Determine the (X, Y) coordinate at the center of the cell enclosing the given text.  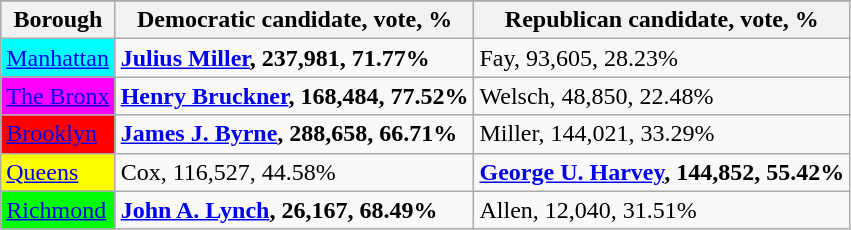
Democratic candidate, vote, % (294, 20)
Manhattan (58, 58)
Miller, 144,021, 33.29% (662, 134)
Queens (58, 172)
Borough (58, 20)
Allen, 12,040, 31.51% (662, 210)
Welsch, 48,850, 22.48% (662, 96)
James J. Byrne, 288,658, 66.71% (294, 134)
Cox, 116,527, 44.58% (294, 172)
Julius Miller, 237,981, 71.77% (294, 58)
George U. Harvey, 144,852, 55.42% (662, 172)
Henry Bruckner, 168,484, 77.52% (294, 96)
Richmond (58, 210)
John A. Lynch, 26,167, 68.49% (294, 210)
Republican candidate, vote, % (662, 20)
The Bronx (58, 96)
Fay, 93,605, 28.23% (662, 58)
Brooklyn (58, 134)
